Pinpoint the cell where the given text exists, returning its [x, y] midpoint coordinate. 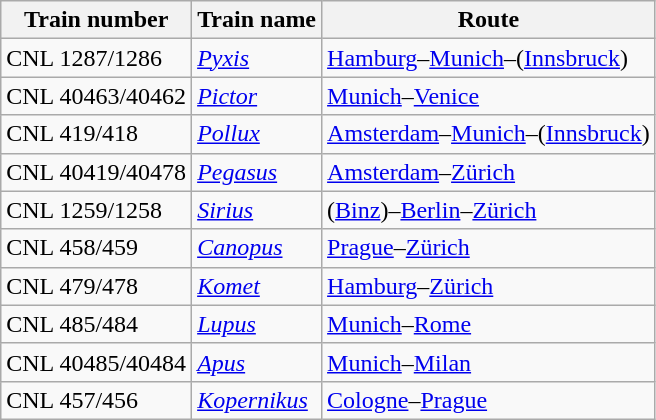
Komet [257, 286]
CNL 479/478 [96, 286]
CNL 40463/40462 [96, 96]
Hamburg–Munich–(Innsbruck) [489, 58]
CNL 40419/40478 [96, 172]
Pollux [257, 134]
CNL 1259/1258 [96, 210]
Munich–Milan [489, 362]
Cologne–Prague [489, 400]
Munich–Rome [489, 324]
Pyxis [257, 58]
CNL 485/484 [96, 324]
Kopernikus [257, 400]
Pegasus [257, 172]
Munich–Venice [489, 96]
Amsterdam–Munich–(Innsbruck) [489, 134]
Prague–Zürich [489, 248]
Hamburg–Zürich [489, 286]
Apus [257, 362]
CNL 40485/40484 [96, 362]
CNL 458/459 [96, 248]
Lupus [257, 324]
(Binz)–Berlin–Zürich [489, 210]
Canopus [257, 248]
Train name [257, 20]
Sirius [257, 210]
Amsterdam–Zürich [489, 172]
Train number [96, 20]
Route [489, 20]
Pictor [257, 96]
CNL 1287/1286 [96, 58]
CNL 457/456 [96, 400]
CNL 419/418 [96, 134]
